Return the [X, Y] coordinate for the center point of the cell that contains the specified text.  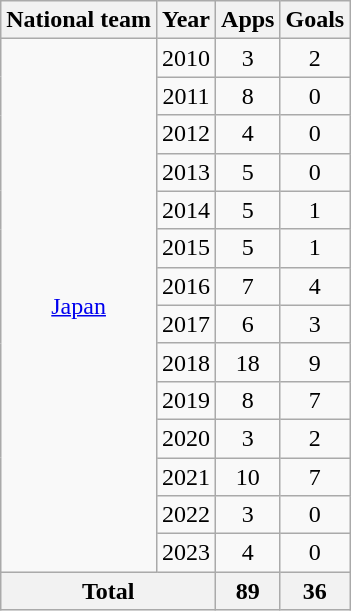
Total [108, 591]
2012 [186, 134]
18 [248, 362]
2020 [186, 438]
2016 [186, 286]
10 [248, 477]
9 [315, 362]
6 [248, 324]
Japan [79, 306]
2011 [186, 96]
2014 [186, 210]
2010 [186, 58]
2013 [186, 172]
National team [79, 20]
2017 [186, 324]
2015 [186, 248]
Apps [248, 20]
2019 [186, 400]
2018 [186, 362]
Goals [315, 20]
Year [186, 20]
2021 [186, 477]
89 [248, 591]
36 [315, 591]
2022 [186, 515]
2023 [186, 553]
